Identify which cell holds the provided text, then report its (X, Y) central coordinate. 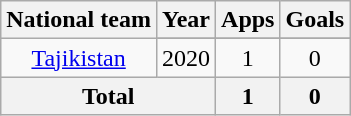
Total (108, 96)
Goals (315, 20)
Year (186, 20)
2020 (186, 58)
National team (79, 20)
Tajikistan (79, 58)
Apps (248, 20)
